Determine the [X, Y] coordinate at the center of the cell enclosing the given text.  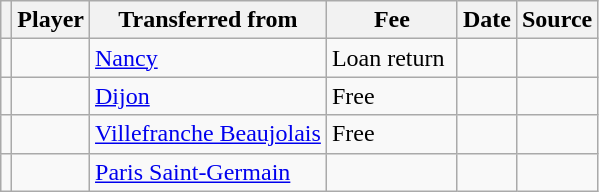
Dijon [208, 96]
Date [486, 20]
Villefranche Beaujolais [208, 134]
Nancy [208, 58]
Transferred from [208, 20]
Player [51, 20]
Source [556, 20]
Loan return [392, 58]
Paris Saint-Germain [208, 172]
Fee [392, 20]
